Search for the cell housing the specified text and yield its (X, Y) center coordinate. 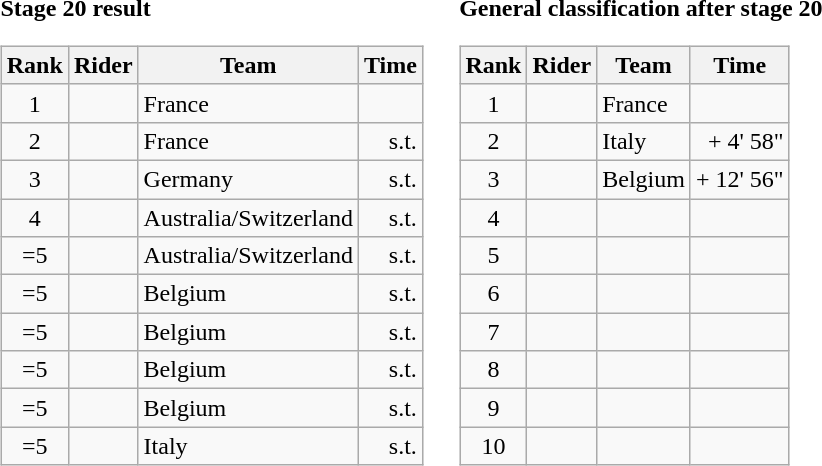
10 (494, 446)
+ 12' 56" (740, 179)
8 (494, 370)
7 (494, 332)
9 (494, 408)
+ 4' 58" (740, 141)
6 (494, 294)
5 (494, 256)
Germany (248, 179)
